Find where the given text appears and provide that cell's center as (X, Y) coordinate. 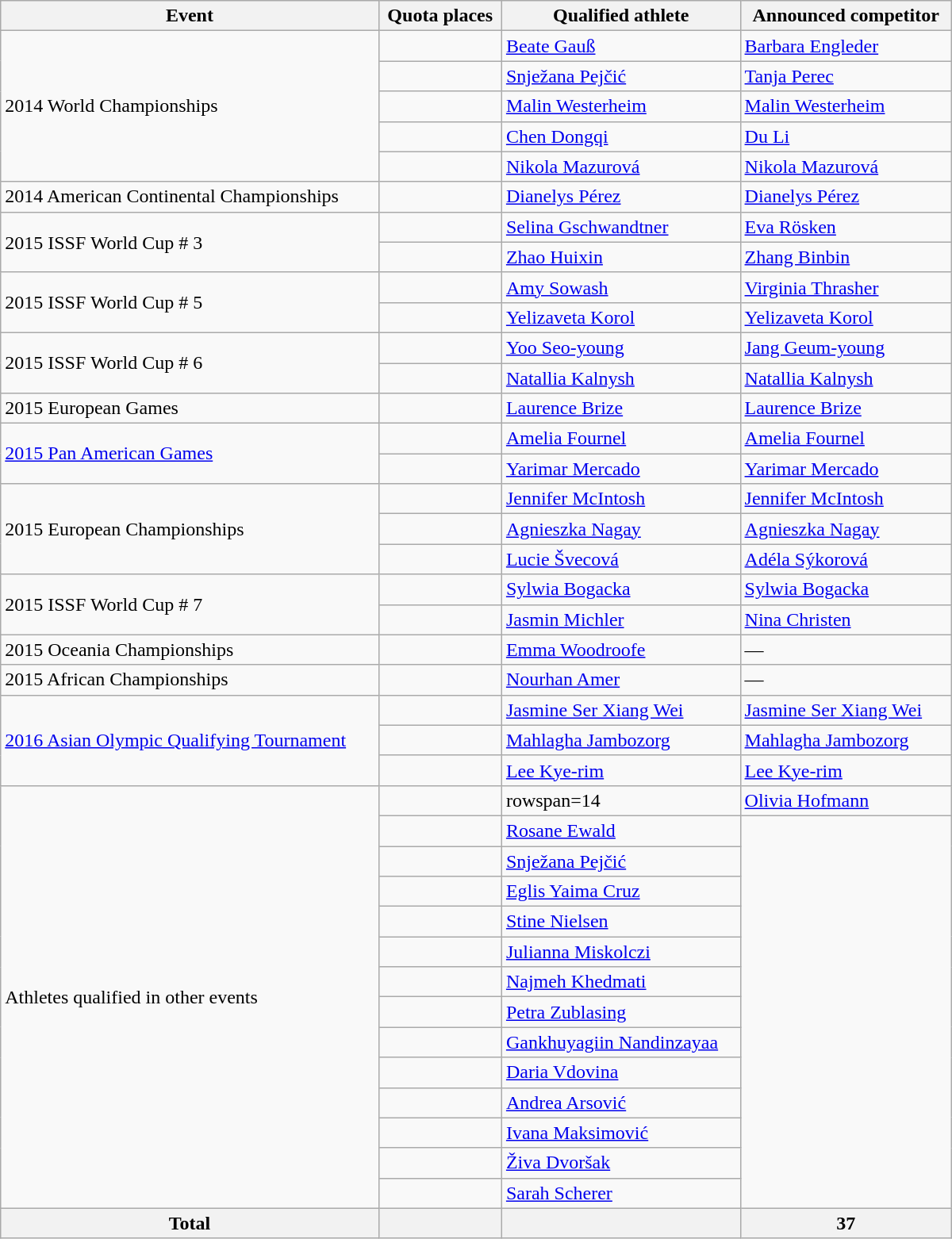
2015 African Championships (190, 680)
Ivana Maksimović (620, 1133)
Petra Zublasing (620, 1012)
Andrea Arsović (620, 1103)
Amy Sowash (620, 287)
Nourhan Amer (620, 680)
Živa Dvoršak (620, 1163)
2015 European Games (190, 409)
Sarah Scherer (620, 1193)
Du Li (846, 136)
2014 World Championships (190, 106)
Eva Rösken (846, 227)
2016 Asian Olympic Qualifying Tournament (190, 740)
37 (846, 1223)
Barbara Engleder (846, 46)
Total (190, 1223)
2015 ISSF World Cup # 7 (190, 604)
Julianna Miskolczi (620, 952)
Qualified athlete (620, 16)
Rosane Ewald (620, 830)
Olivia Hofmann (846, 800)
Athletes qualified in other events (190, 996)
Selina Gschwandtner (620, 227)
Adéla Sýkorová (846, 559)
Jang Geum-young (846, 347)
Virginia Thrasher (846, 287)
Zhao Huixin (620, 257)
Tanja Perec (846, 76)
Yoo Seo-young (620, 347)
2015 ISSF World Cup # 5 (190, 302)
Announced competitor (846, 16)
Eglis Yaima Cruz (620, 892)
Jasmin Michler (620, 619)
2015 ISSF World Cup # 3 (190, 242)
Zhang Binbin (846, 257)
Quota places (440, 16)
Beate Gauß (620, 46)
rowspan=14 (620, 800)
Lucie Švecová (620, 559)
Nina Christen (846, 619)
2015 ISSF World Cup # 6 (190, 362)
2015 Oceania Championships (190, 650)
2014 American Continental Championships (190, 197)
Stine Nielsen (620, 922)
Emma Woodroofe (620, 650)
Najmeh Khedmati (620, 982)
Chen Dongqi (620, 136)
Gankhuyagiin Nandinzayaa (620, 1042)
2015 European Championships (190, 529)
Daria Vdovina (620, 1072)
Event (190, 16)
2015 Pan American Games (190, 454)
